Provide the (x, y) coordinate of the cell's center where the given text is located.  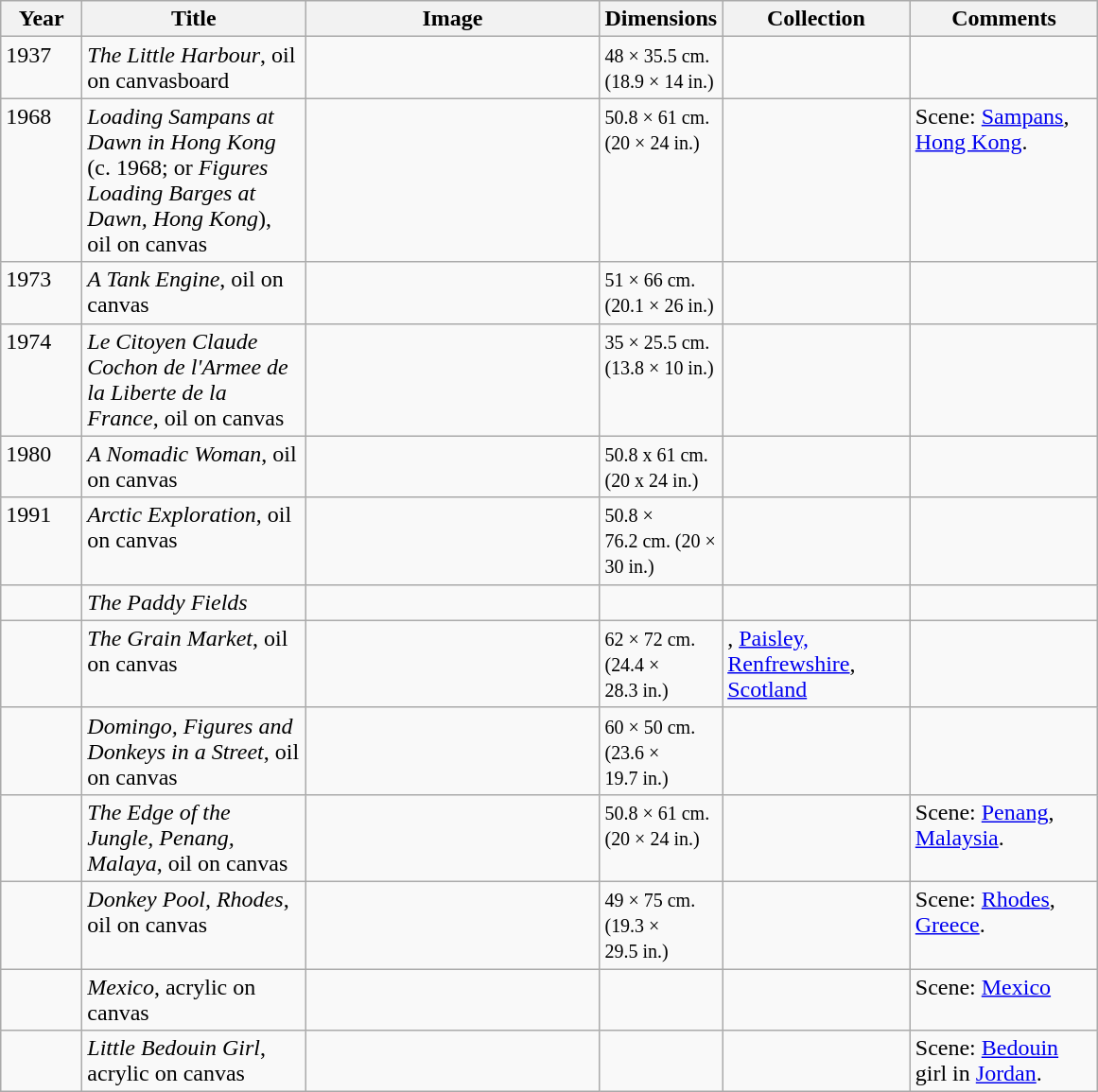
Loading Sampans at Dawn in Hong Kong (c. 1968; or Figures Loading Barges at Dawn, Hong Kong), oil on canvas (194, 180)
Dimensions (661, 19)
48 × 35.5 cm. (18.9 × 14 in.) (661, 68)
Domingo, Figures and Donkeys in a Street, oil on canvas (194, 751)
Collection (817, 19)
62 × 72 cm. (24.4 × 28.3 in.) (661, 664)
Arctic Exploration, oil on canvas (194, 541)
The Edge of the Jungle, Penang, Malaya, oil on canvas (194, 838)
35 × 25.5 cm. (13.8 × 10 in.) (661, 380)
Donkey Pool, Rhodes, oil on canvas (194, 925)
1980 (42, 467)
Comments (1004, 19)
1974 (42, 380)
Le Citoyen Claude Cochon de l'Armee de la Liberte de la France, oil on canvas (194, 380)
, Paisley, Renfrewshire, Scotland (817, 664)
Mexico, acrylic on canvas (194, 998)
The Paddy Fields (194, 602)
Scene: Bedouin girl in Jordan. (1004, 1061)
1973 (42, 293)
Little Bedouin Girl, acrylic on canvas (194, 1061)
The Grain Market, oil on canvas (194, 664)
A Tank Engine, oil on canvas (194, 293)
Year (42, 19)
The Little Harbour, oil on canvasboard (194, 68)
1937 (42, 68)
50.8 × 76.2 cm. (20 × 30 in.) (661, 541)
1968 (42, 180)
Scene: Rhodes, Greece. (1004, 925)
50.8 x 61 cm. (20 x 24 in.) (661, 467)
A Nomadic Woman, oil on canvas (194, 467)
Scene: Penang, Malaysia. (1004, 838)
Scene: Sampans, Hong Kong. (1004, 180)
Scene: Mexico (1004, 998)
1991 (42, 541)
51 × 66 cm. (20.1 × 26 in.) (661, 293)
49 × 75 cm. (19.3 × 29.5 in.) (661, 925)
Title (194, 19)
60 × 50 cm. (23.6 × 19.7 in.) (661, 751)
Image (452, 19)
